Find where the given text appears and provide that cell's center as [X, Y] coordinate. 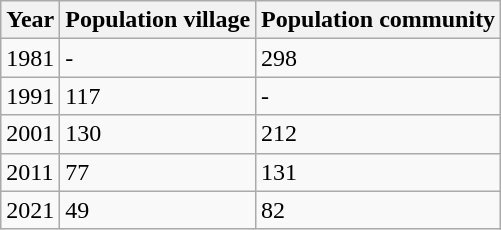
1981 [30, 58]
2021 [30, 210]
82 [378, 210]
117 [158, 96]
298 [378, 58]
131 [378, 172]
77 [158, 172]
Population community [378, 20]
49 [158, 210]
212 [378, 134]
Year [30, 20]
1991 [30, 96]
Population village [158, 20]
2001 [30, 134]
130 [158, 134]
2011 [30, 172]
